Pinpoint the cell where the given text exists, returning its [X, Y] midpoint coordinate. 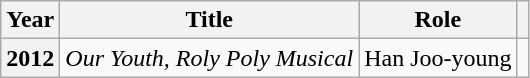
Our Youth, Roly Poly Musical [210, 58]
Han Joo-young [438, 58]
Title [210, 20]
Role [438, 20]
2012 [30, 58]
Year [30, 20]
